Identify which cell holds the provided text, then report its (x, y) central coordinate. 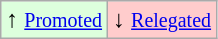
↓ Relegated (162, 20)
↑ Promoted (54, 20)
